Provide the (x, y) coordinate of the cell's center where the given text is located.  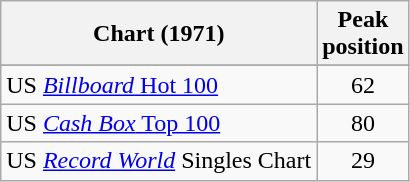
Peakposition (363, 34)
US Record World Singles Chart (159, 161)
US Billboard Hot 100 (159, 85)
29 (363, 161)
US Cash Box Top 100 (159, 123)
80 (363, 123)
62 (363, 85)
Chart (1971) (159, 34)
